Return the (X, Y) coordinate for the center point of the cell that contains the specified text.  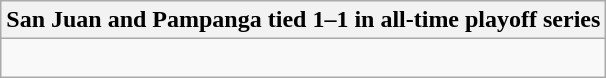
San Juan and Pampanga tied 1–1 in all-time playoff series (304, 20)
